Pinpoint the cell where the given text exists, returning its [x, y] midpoint coordinate. 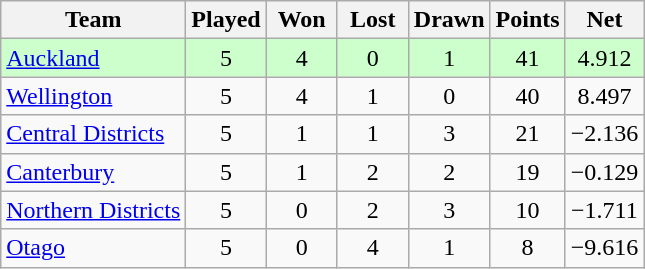
−2.136 [604, 134]
8.497 [604, 96]
Wellington [94, 96]
Otago [94, 248]
−1.711 [604, 210]
Central Districts [94, 134]
Points [528, 20]
8 [528, 248]
−0.129 [604, 172]
10 [528, 210]
−9.616 [604, 248]
Lost [372, 20]
Won [302, 20]
Northern Districts [94, 210]
Team [94, 20]
19 [528, 172]
41 [528, 58]
Drawn [449, 20]
4.912 [604, 58]
Canterbury [94, 172]
Played [226, 20]
Auckland [94, 58]
40 [528, 96]
Net [604, 20]
21 [528, 134]
